Return the [x, y] coordinate for the center point of the cell that contains the specified text.  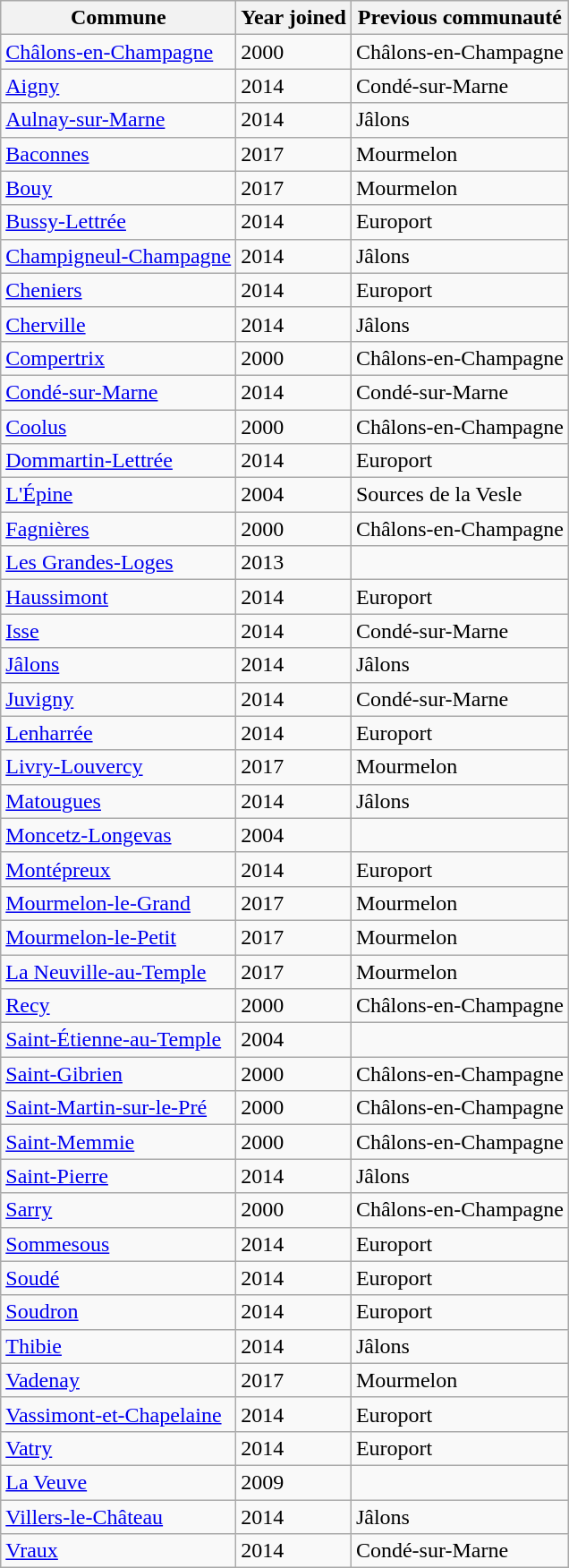
Cherville [118, 324]
L'Épine [118, 495]
Saint-Étienne-au-Temple [118, 1040]
Coolus [118, 427]
Thibie [118, 1346]
Commune [118, 18]
Aigny [118, 86]
Vatry [118, 1448]
Vassimont-et-Chapelaine [118, 1414]
Bussy-Lettrée [118, 222]
Les Grandes-Loges [118, 563]
Cheniers [118, 290]
Previous communauté [460, 18]
Villers-le-Château [118, 1517]
Mourmelon-le-Petit [118, 937]
Mourmelon-le-Grand [118, 903]
Vadenay [118, 1380]
Saint-Pierre [118, 1176]
Lenharrée [118, 733]
Sarry [118, 1210]
Haussimont [118, 597]
Aulnay-sur-Marne [118, 120]
Saint-Memmie [118, 1142]
Recy [118, 1006]
Soudron [118, 1312]
Dommartin-Lettrée [118, 461]
Saint-Martin-sur-le-Pré [118, 1108]
Bouy [118, 188]
2013 [293, 563]
Vraux [118, 1551]
Champigneul-Champagne [118, 256]
Matougues [118, 801]
Saint-Gibrien [118, 1074]
Sources de la Vesle [460, 495]
Montépreux [118, 869]
Isse [118, 631]
Compertrix [118, 358]
La Neuville-au-Temple [118, 971]
Livry-Louvercy [118, 767]
2009 [293, 1482]
Moncetz-Longevas [118, 835]
Juvigny [118, 699]
Baconnes [118, 154]
Year joined [293, 18]
Fagnières [118, 529]
La Veuve [118, 1482]
Soudé [118, 1278]
Sommesous [118, 1244]
